Scan for the cell matching the given text and deliver its [x, y] coordinate at center. 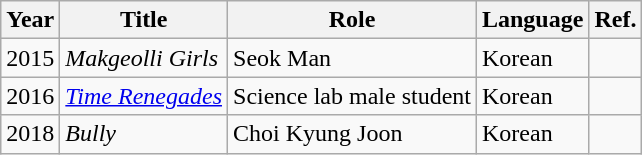
Role [352, 20]
2016 [30, 96]
Title [144, 20]
Year [30, 20]
Makgeolli Girls [144, 58]
Language [532, 20]
Bully [144, 134]
Science lab male student [352, 96]
Time Renegades [144, 96]
Ref. [616, 20]
Seok Man [352, 58]
2015 [30, 58]
2018 [30, 134]
Choi Kyung Joon [352, 134]
